Extract the [x, y] coordinate from the center of the cell holding the provided text.  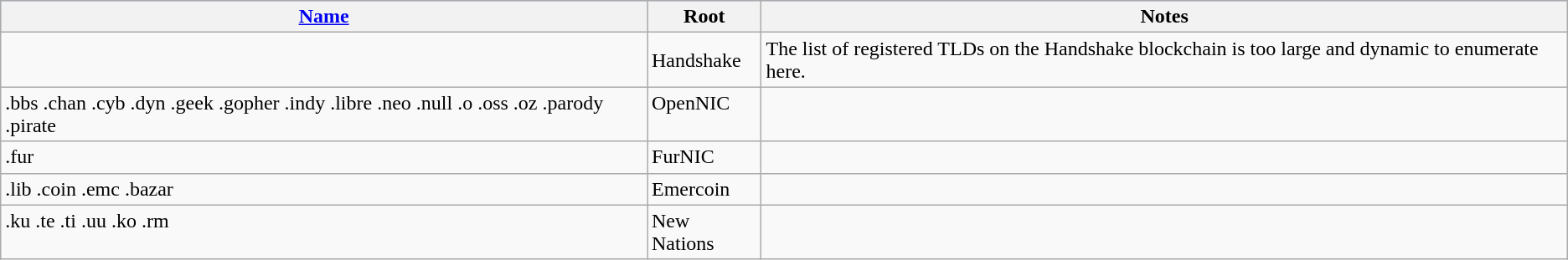
.bbs .chan .cyb .dyn .geek .gopher .indy .libre .neo .null .o .oss .oz .parody .pirate [324, 114]
Emercoin [704, 189]
.fur [324, 157]
FurNIC [704, 157]
.lib .coin .emc .bazar [324, 189]
Root [704, 17]
The list of registered TLDs on the Handshake blockchain is too large and dynamic to enumerate here. [1164, 60]
Name [324, 17]
Notes [1164, 17]
.ku .te .ti .uu .ko .rm [324, 232]
OpenNIC [704, 114]
Handshake [704, 60]
New Nations [704, 232]
